Pinpoint the cell where the given text exists, returning its (X, Y) midpoint coordinate. 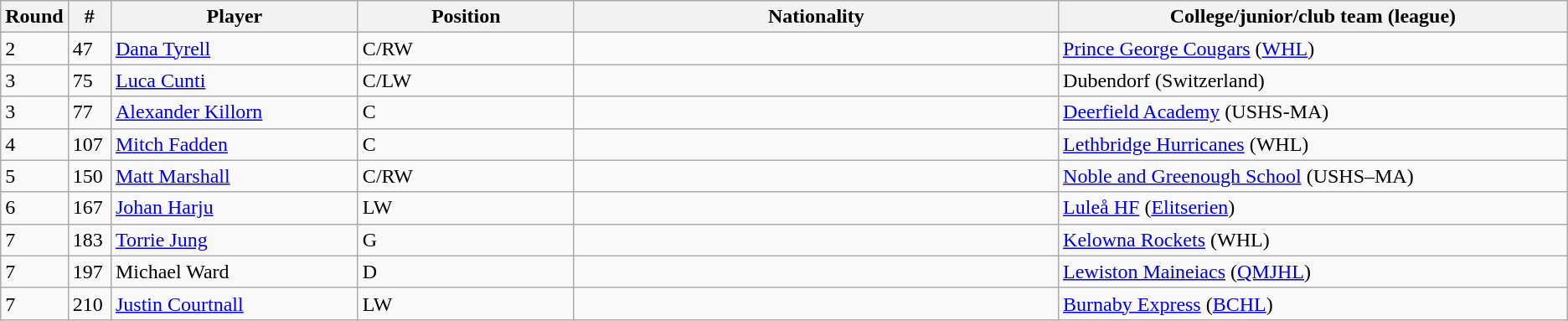
210 (89, 303)
Dana Tyrell (235, 49)
# (89, 17)
77 (89, 112)
47 (89, 49)
Luca Cunti (235, 80)
167 (89, 208)
Nationality (816, 17)
Player (235, 17)
Noble and Greenough School (USHS–MA) (1313, 176)
2 (34, 49)
Justin Courtnall (235, 303)
Alexander Killorn (235, 112)
College/junior/club team (league) (1313, 17)
C/LW (466, 80)
183 (89, 240)
Round (34, 17)
Mitch Fadden (235, 144)
Kelowna Rockets (WHL) (1313, 240)
107 (89, 144)
Burnaby Express (BCHL) (1313, 303)
150 (89, 176)
75 (89, 80)
Michael Ward (235, 272)
Torrie Jung (235, 240)
Lethbridge Hurricanes (WHL) (1313, 144)
Lewiston Maineiacs (QMJHL) (1313, 272)
5 (34, 176)
D (466, 272)
6 (34, 208)
4 (34, 144)
Matt Marshall (235, 176)
197 (89, 272)
Deerfield Academy (USHS-MA) (1313, 112)
Luleå HF (Elitserien) (1313, 208)
Johan Harju (235, 208)
Dubendorf (Switzerland) (1313, 80)
G (466, 240)
Prince George Cougars (WHL) (1313, 49)
Position (466, 17)
